Identify which cell holds the provided text, then report its (x, y) central coordinate. 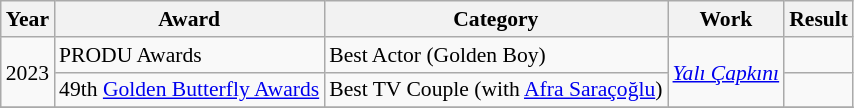
Year (28, 19)
Yalı Çapkını (726, 72)
PRODU Awards (189, 55)
Result (818, 19)
Work (726, 19)
2023 (28, 72)
Best TV Couple (with Afra Saraçoğlu) (496, 90)
Award (189, 19)
49th Golden Butterfly Awards (189, 90)
Best Actor (Golden Boy) (496, 55)
Category (496, 19)
